For the text-containing cell, return its midpoint in (X, Y) coordinate format. 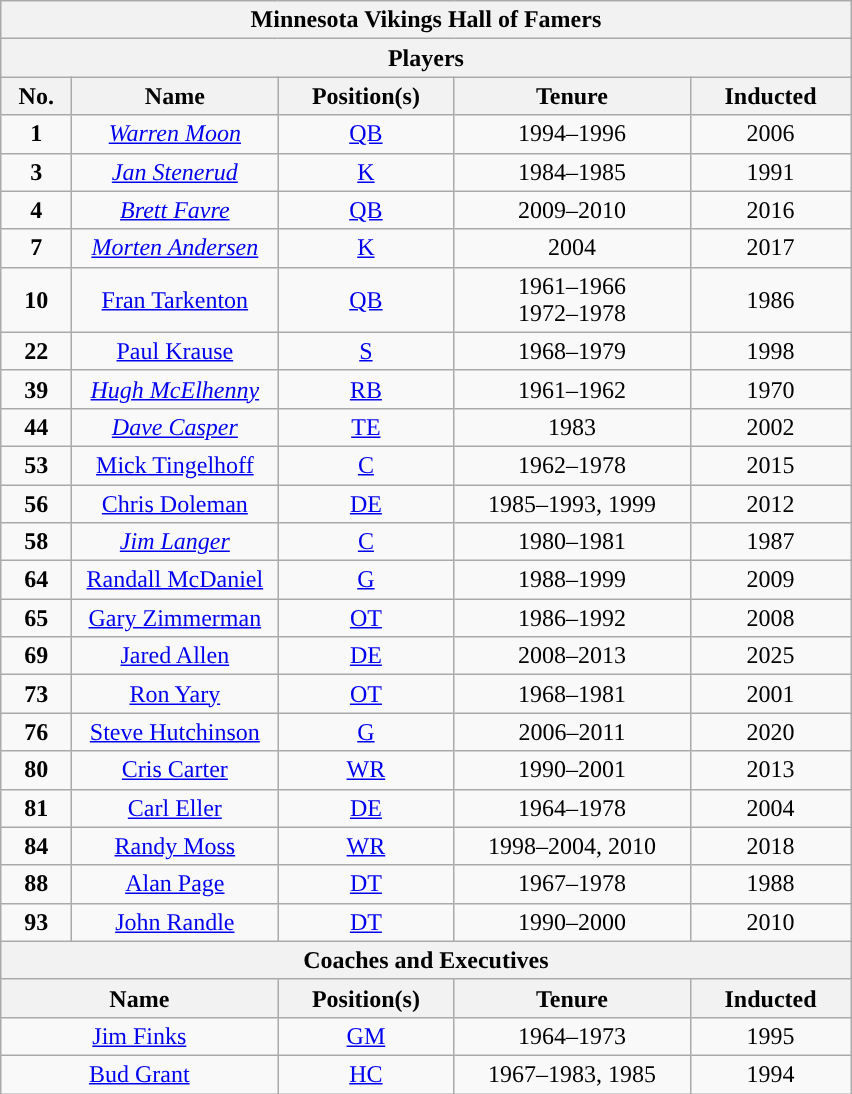
84 (36, 846)
1994–1996 (572, 134)
22 (36, 351)
1986–1992 (572, 618)
Jim Finks (140, 1036)
1970 (770, 389)
Bud Grant (140, 1074)
Chris Doleman (175, 503)
Paul Krause (175, 351)
Randy Moss (175, 846)
65 (36, 618)
1988–1999 (572, 580)
1983 (572, 427)
Ron Yary (175, 694)
GM (366, 1036)
2010 (770, 922)
1968–1981 (572, 694)
John Randle (175, 922)
1968–1979 (572, 351)
Steve Hutchinson (175, 732)
1998–2004, 2010 (572, 846)
2006–2011 (572, 732)
1986 (770, 300)
1990–2001 (572, 770)
1991 (770, 172)
2025 (770, 656)
39 (36, 389)
81 (36, 808)
56 (36, 503)
S (366, 351)
10 (36, 300)
76 (36, 732)
2016 (770, 210)
2020 (770, 732)
3 (36, 172)
Jared Allen (175, 656)
2009–2010 (572, 210)
Hugh McElhenny (175, 389)
2018 (770, 846)
1980–1981 (572, 542)
93 (36, 922)
2009 (770, 580)
No. (36, 96)
2017 (770, 248)
53 (36, 465)
2008 (770, 618)
Cris Carter (175, 770)
1967–1978 (572, 884)
1985–1993, 1999 (572, 503)
2002 (770, 427)
Jan Stenerud (175, 172)
1961–1962 (572, 389)
4 (36, 210)
1990–2000 (572, 922)
Jim Langer (175, 542)
58 (36, 542)
2008–2013 (572, 656)
Mick Tingelhoff (175, 465)
Randall McDaniel (175, 580)
2013 (770, 770)
1998 (770, 351)
Dave Casper (175, 427)
1964–1973 (572, 1036)
69 (36, 656)
88 (36, 884)
1961–19661972–1978 (572, 300)
7 (36, 248)
Carl Eller (175, 808)
1964–1978 (572, 808)
TE (366, 427)
Alan Page (175, 884)
Minnesota Vikings Hall of Famers (426, 20)
80 (36, 770)
Brett Favre (175, 210)
RB (366, 389)
Players (426, 58)
1962–1978 (572, 465)
1967–1983, 1985 (572, 1074)
1995 (770, 1036)
Gary Zimmerman (175, 618)
2006 (770, 134)
1984–1985 (572, 172)
1 (36, 134)
Morten Andersen (175, 248)
73 (36, 694)
Coaches and Executives (426, 960)
Fran Tarkenton (175, 300)
64 (36, 580)
2015 (770, 465)
2012 (770, 503)
2001 (770, 694)
HC (366, 1074)
Warren Moon (175, 134)
1988 (770, 884)
1994 (770, 1074)
1987 (770, 542)
44 (36, 427)
